Find where the given text appears and provide that cell's center as (X, Y) coordinate. 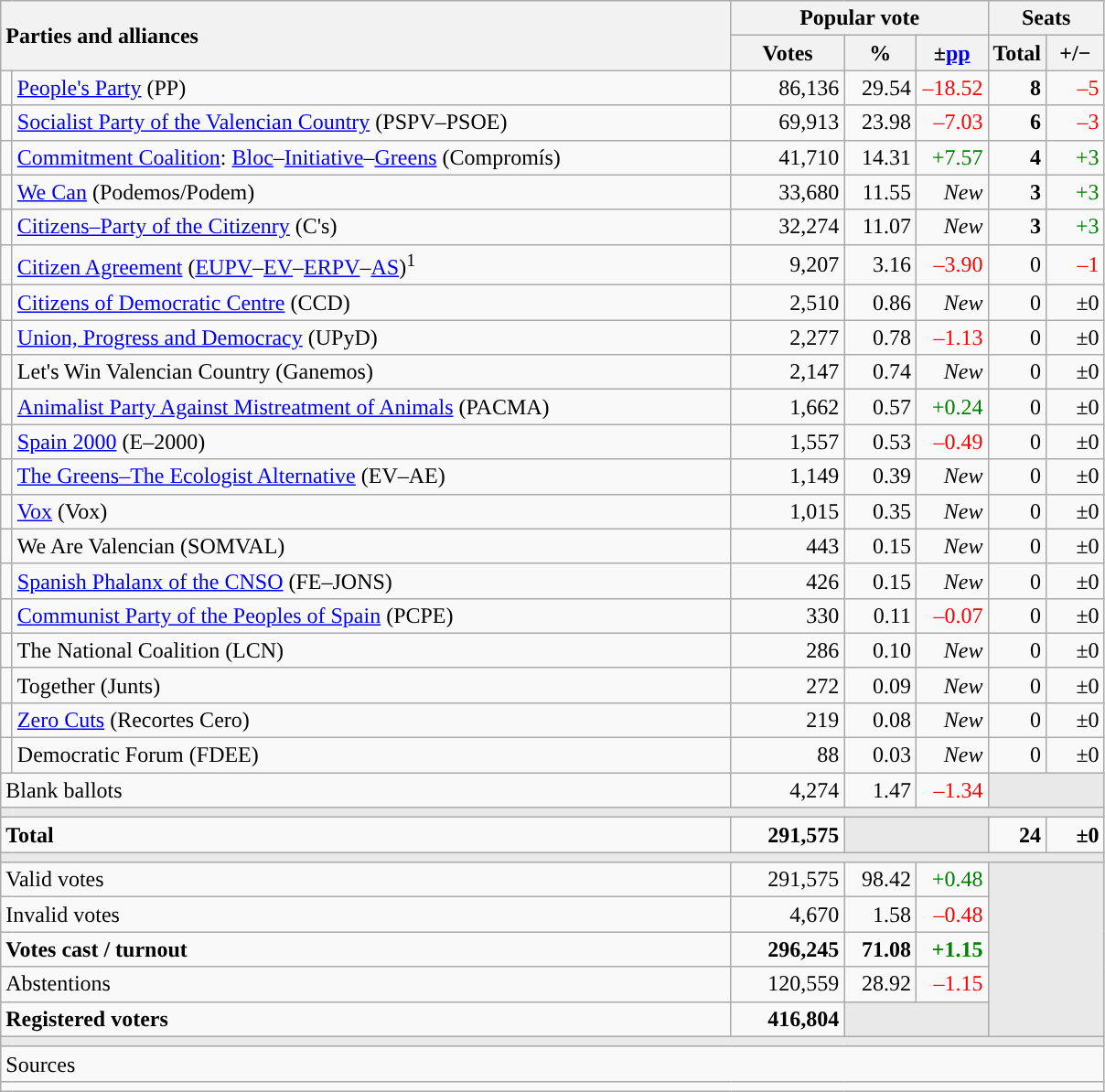
272 (788, 685)
0.35 (880, 511)
Together (Junts) (371, 685)
Abstentions (366, 984)
11.07 (880, 227)
Union, Progress and Democracy (UPyD) (371, 337)
28.92 (880, 984)
+1.15 (951, 949)
Registered voters (366, 1019)
Socialist Party of the Valencian Country (PSPV–PSOE) (371, 123)
443 (788, 546)
8 (1017, 88)
Invalid votes (366, 915)
–18.52 (951, 88)
426 (788, 581)
0.11 (880, 616)
–0.48 (951, 915)
416,804 (788, 1019)
–3 (1076, 123)
41,710 (788, 157)
71.08 (880, 949)
120,559 (788, 984)
1.47 (880, 790)
The National Coalition (LCN) (371, 650)
0.78 (880, 337)
Valid votes (366, 880)
2,277 (788, 337)
23.98 (880, 123)
–7.03 (951, 123)
9,207 (788, 265)
33,680 (788, 192)
0.86 (880, 303)
86,136 (788, 88)
Spain 2000 (E–2000) (371, 442)
1,015 (788, 511)
–3.90 (951, 265)
1,557 (788, 442)
–1 (1076, 265)
±pp (951, 53)
32,274 (788, 227)
24 (1017, 835)
6 (1017, 123)
The Greens–The Ecologist Alternative (EV–AE) (371, 476)
3.16 (880, 265)
We Can (Podemos/Podem) (371, 192)
Citizens–Party of the Citizenry (C's) (371, 227)
1.58 (880, 915)
1,662 (788, 407)
+0.24 (951, 407)
+0.48 (951, 880)
Seats (1046, 18)
0.39 (880, 476)
14.31 (880, 157)
330 (788, 616)
+/− (1076, 53)
Democratic Forum (FDEE) (371, 755)
We Are Valencian (SOMVAL) (371, 546)
Vox (Vox) (371, 511)
–1.13 (951, 337)
–0.49 (951, 442)
2,147 (788, 372)
2,510 (788, 303)
0.09 (880, 685)
–5 (1076, 88)
0.57 (880, 407)
69,913 (788, 123)
Commitment Coalition: Bloc–Initiative–Greens (Compromís) (371, 157)
+7.57 (951, 157)
Citizen Agreement (EUPV–EV–ERPV–AS)1 (371, 265)
0.74 (880, 372)
–0.07 (951, 616)
1,149 (788, 476)
0.10 (880, 650)
4 (1017, 157)
% (880, 53)
11.55 (880, 192)
0.03 (880, 755)
Spanish Phalanx of the CNSO (FE–JONS) (371, 581)
–1.15 (951, 984)
4,274 (788, 790)
Votes cast / turnout (366, 949)
Blank ballots (366, 790)
29.54 (880, 88)
Parties and alliances (366, 36)
0.53 (880, 442)
Communist Party of the Peoples of Spain (PCPE) (371, 616)
Animalist Party Against Mistreatment of Animals (PACMA) (371, 407)
Votes (788, 53)
Sources (552, 1064)
219 (788, 720)
Citizens of Democratic Centre (CCD) (371, 303)
Popular vote (860, 18)
Let's Win Valencian Country (Ganemos) (371, 372)
0.08 (880, 720)
286 (788, 650)
88 (788, 755)
296,245 (788, 949)
4,670 (788, 915)
–1.34 (951, 790)
People's Party (PP) (371, 88)
Zero Cuts (Recortes Cero) (371, 720)
98.42 (880, 880)
